Detect which cell encompasses the target text, then output its [x, y] center coordinate. 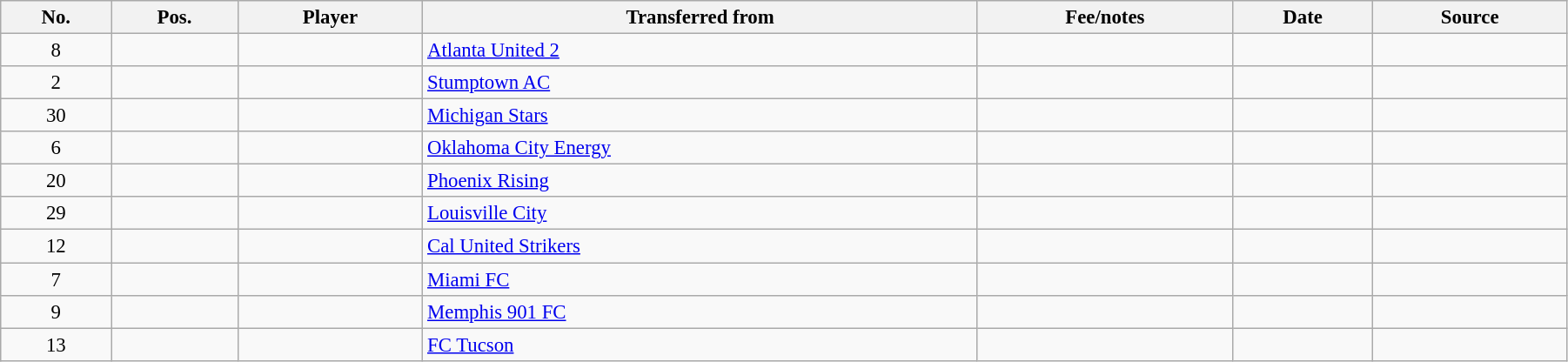
20 [56, 181]
12 [56, 246]
Source [1470, 17]
Memphis 901 FC [700, 312]
8 [56, 50]
Date [1303, 17]
Cal United Strikers [700, 246]
Fee/notes [1105, 17]
FC Tucson [700, 345]
30 [56, 116]
6 [56, 148]
Oklahoma City Energy [700, 148]
29 [56, 213]
7 [56, 279]
Transferred from [700, 17]
Miami FC [700, 279]
Michigan Stars [700, 116]
No. [56, 17]
2 [56, 83]
Louisville City [700, 213]
9 [56, 312]
Pos. [174, 17]
Atlanta United 2 [700, 50]
Player [331, 17]
Stumptown AC [700, 83]
13 [56, 345]
Phoenix Rising [700, 181]
